Locate the cell with the specified text and output its (X, Y) center coordinate. 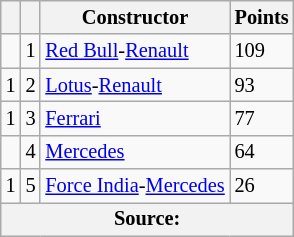
93 (262, 85)
64 (262, 152)
Source: (148, 219)
4 (31, 152)
Ferrari (134, 118)
Force India-Mercedes (134, 186)
77 (262, 118)
109 (262, 51)
Points (262, 17)
Mercedes (134, 152)
2 (31, 85)
Constructor (134, 17)
26 (262, 186)
3 (31, 118)
Red Bull-Renault (134, 51)
Lotus-Renault (134, 85)
5 (31, 186)
